Search for the cell housing the specified text and yield its (X, Y) center coordinate. 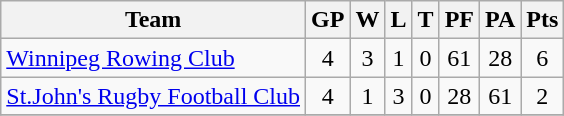
St.John's Rugby Football Club (154, 96)
Team (154, 20)
2 (542, 96)
T (426, 20)
Pts (542, 20)
PF (459, 20)
Winnipeg Rowing Club (154, 58)
6 (542, 58)
W (368, 20)
PA (500, 20)
L (398, 20)
GP (328, 20)
